Capture the cell that displays the provided text and extract its (x, y) central coordinate. 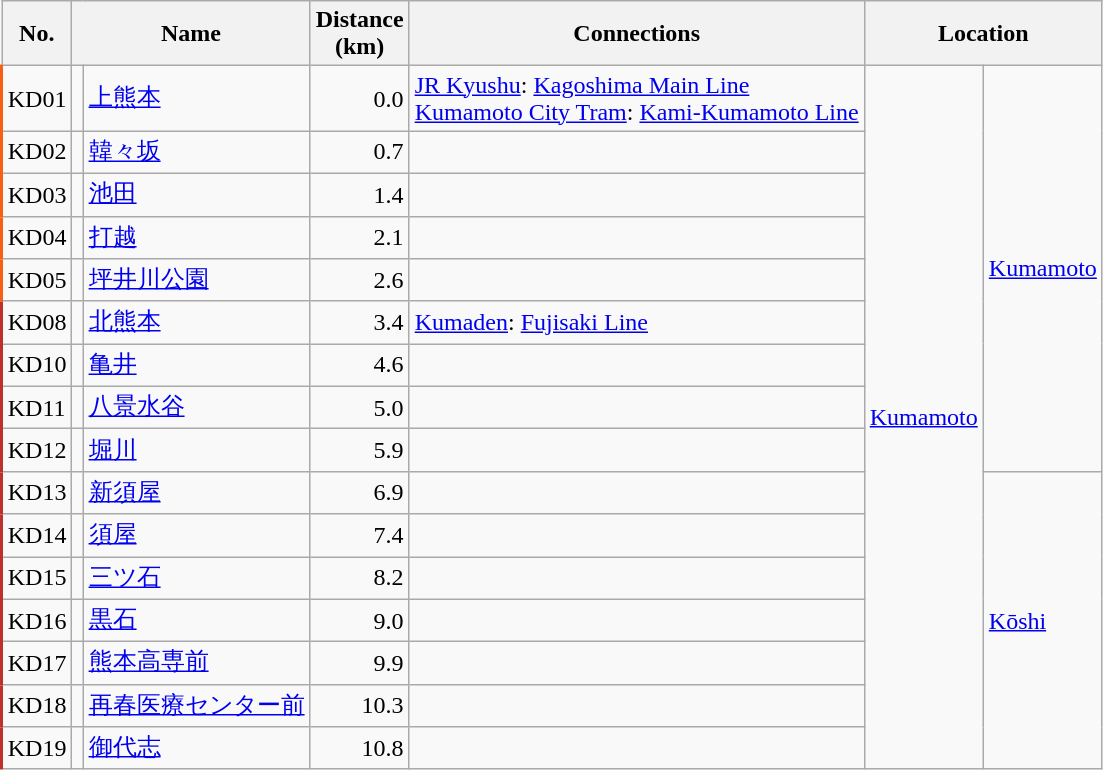
KD14 (37, 536)
KD15 (37, 578)
KD13 (37, 492)
御代志 (196, 748)
KD02 (37, 152)
KD10 (37, 366)
Location (983, 34)
熊本高専前 (196, 664)
上熊本 (196, 98)
1.4 (360, 194)
打越 (196, 238)
3.4 (360, 322)
KD17 (37, 664)
Name (191, 34)
KD11 (37, 408)
JR Kyushu: Kagoshima Main LineKumamoto City Tram: Kami-Kumamoto Line (636, 98)
亀井 (196, 366)
9.0 (360, 620)
八景水谷 (196, 408)
10.8 (360, 748)
4.6 (360, 366)
5.9 (360, 450)
KD12 (37, 450)
須屋 (196, 536)
Kumaden: Fujisaki Line (636, 322)
KD18 (37, 706)
No. (37, 34)
5.0 (360, 408)
7.4 (360, 536)
北熊本 (196, 322)
KD03 (37, 194)
Kōshi (1042, 620)
韓々坂 (196, 152)
0.0 (360, 98)
6.9 (360, 492)
KD01 (37, 98)
0.7 (360, 152)
Distance (km) (360, 34)
再春医療センター前 (196, 706)
新須屋 (196, 492)
2.6 (360, 280)
8.2 (360, 578)
KD16 (37, 620)
池田 (196, 194)
堀川 (196, 450)
KD19 (37, 748)
黒石 (196, 620)
10.3 (360, 706)
Connections (636, 34)
2.1 (360, 238)
KD04 (37, 238)
9.9 (360, 664)
三ツ石 (196, 578)
KD08 (37, 322)
坪井川公園 (196, 280)
KD05 (37, 280)
